Output the [x, y] coordinate of the center of the cell containing the given text.  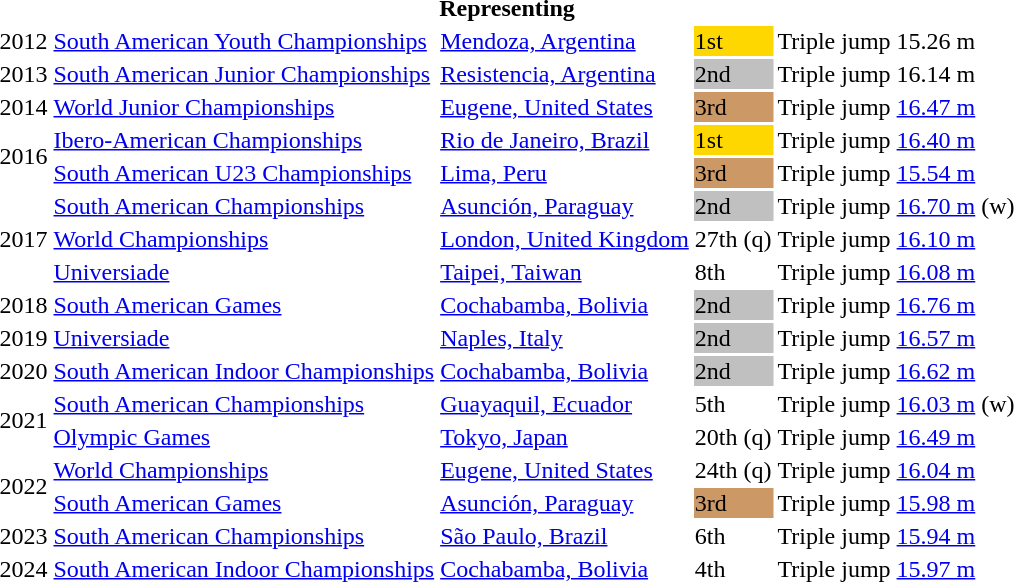
London, United Kingdom [565, 239]
São Paulo, Brazil [565, 536]
Resistencia, Argentina [565, 74]
Ibero-American Championships [244, 140]
South American Junior Championships [244, 74]
20th (q) [733, 437]
South American Indoor Championships [244, 371]
Mendoza, Argentina [565, 41]
8th [733, 272]
Tokyo, Japan [565, 437]
Naples, Italy [565, 338]
Olympic Games [244, 437]
24th (q) [733, 470]
Rio de Janeiro, Brazil [565, 140]
Taipei, Taiwan [565, 272]
5th [733, 404]
6th [733, 536]
South American U23 Championships [244, 173]
Guayaquil, Ecuador [565, 404]
South American Youth Championships [244, 41]
27th (q) [733, 239]
World Junior Championships [244, 107]
Lima, Peru [565, 173]
